Detect which cell encompasses the target text, then output its [X, Y] center coordinate. 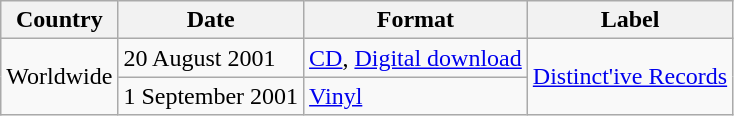
Label [630, 20]
Distinct'ive Records [630, 77]
Vinyl [416, 96]
1 September 2001 [211, 96]
Date [211, 20]
Format [416, 20]
20 August 2001 [211, 58]
Country [60, 20]
CD, Digital download [416, 58]
Worldwide [60, 77]
